Capture the cell that displays the provided text and extract its (x, y) central coordinate. 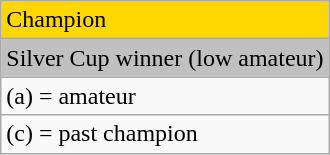
Silver Cup winner (low amateur) (165, 58)
Champion (165, 20)
(a) = amateur (165, 96)
(c) = past champion (165, 134)
